Search for the cell housing the specified text and yield its (X, Y) center coordinate. 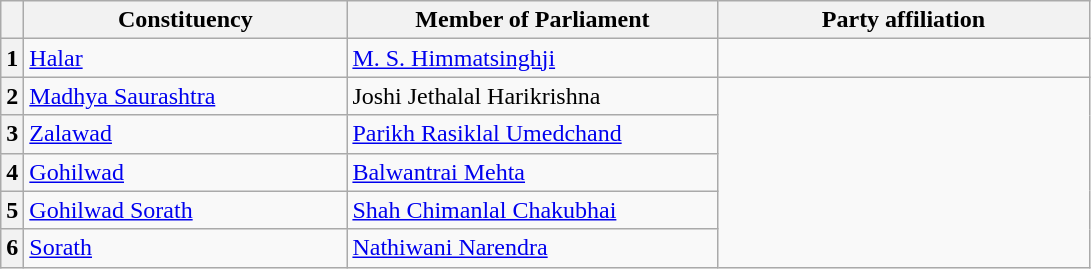
Nathiwani Narendra (532, 248)
Balwantrai Mehta (532, 172)
5 (12, 210)
Joshi Jethalal Harikrishna (532, 96)
Zalawad (186, 134)
Shah Chimanlal Chakubhai (532, 210)
Parikh Rasiklal Umedchand (532, 134)
Member of Parliament (532, 20)
2 (12, 96)
Gohilwad (186, 172)
3 (12, 134)
Party affiliation (904, 20)
Halar (186, 58)
Madhya Saurashtra (186, 96)
Gohilwad Sorath (186, 210)
Constituency (186, 20)
6 (12, 248)
Sorath (186, 248)
1 (12, 58)
4 (12, 172)
M. S. Himmatsinghji (532, 58)
